Return the (X, Y) coordinate for the center point of the cell that contains the specified text.  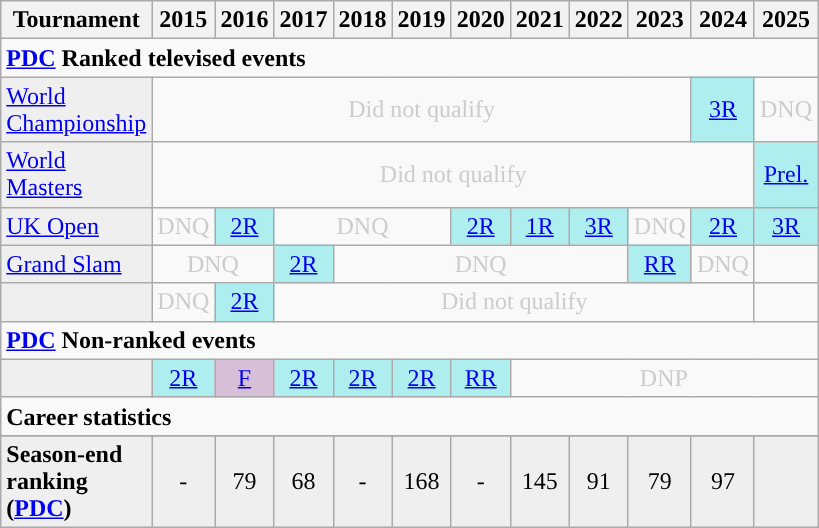
1R (540, 226)
Prel. (786, 174)
2016 (244, 20)
F (244, 378)
2020 (480, 20)
PDC Ranked televised events (410, 58)
Season-end ranking (PDC) (76, 481)
Grand Slam (76, 264)
World Championship (76, 110)
2025 (786, 20)
DNP (664, 378)
Career statistics (410, 416)
68 (304, 481)
2024 (722, 20)
2018 (362, 20)
168 (422, 481)
World Masters (76, 174)
PDC Non-ranked events (410, 340)
2017 (304, 20)
2023 (660, 20)
2019 (422, 20)
Tournament (76, 20)
2021 (540, 20)
2022 (598, 20)
2015 (184, 20)
145 (540, 481)
91 (598, 481)
UK Open (76, 226)
97 (722, 481)
